Scan for the cell matching the given text and deliver its (x, y) coordinate at center. 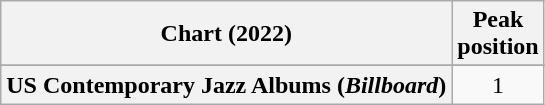
Peakposition (498, 34)
1 (498, 85)
US Contemporary Jazz Albums (Billboard) (226, 85)
Chart (2022) (226, 34)
